Determine the (x, y) coordinate at the center of the cell enclosing the given text.  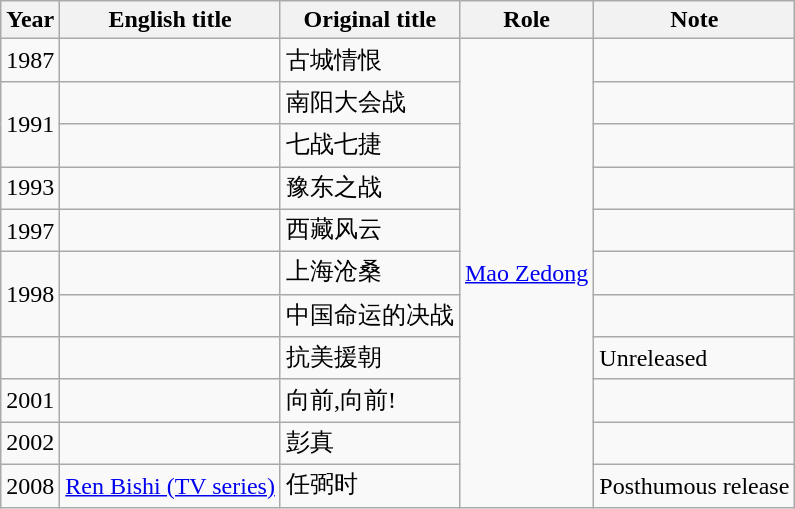
2001 (30, 400)
2008 (30, 486)
1987 (30, 60)
Year (30, 20)
七战七捷 (370, 146)
南阳大会战 (370, 102)
Role (526, 20)
抗美援朝 (370, 358)
1993 (30, 188)
中国命运的决战 (370, 316)
Note (694, 20)
1991 (30, 124)
Original title (370, 20)
任弼时 (370, 486)
Mao Zedong (526, 273)
2002 (30, 444)
古城情恨 (370, 60)
豫东之战 (370, 188)
1997 (30, 230)
上海沧桑 (370, 274)
向前,向前! (370, 400)
Unreleased (694, 358)
彭真 (370, 444)
西藏风云 (370, 230)
English title (170, 20)
Ren Bishi (TV series) (170, 486)
1998 (30, 294)
Posthumous release (694, 486)
